From the cell containing the given text, extract its center point as (X, Y) coordinate. 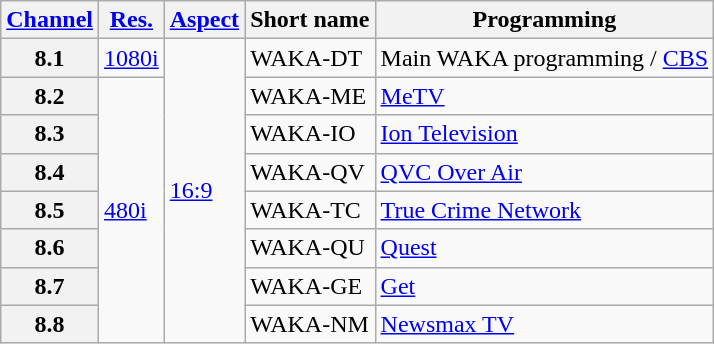
16:9 (204, 191)
Channel (50, 20)
WAKA-IO (310, 134)
WAKA-TC (310, 210)
Ion Television (544, 134)
Short name (310, 20)
Newsmax TV (544, 324)
8.5 (50, 210)
QVC Over Air (544, 172)
8.6 (50, 248)
Programming (544, 20)
MeTV (544, 96)
Get (544, 286)
WAKA-ME (310, 96)
True Crime Network (544, 210)
480i (132, 210)
8.8 (50, 324)
8.1 (50, 58)
8.7 (50, 286)
WAKA-GE (310, 286)
1080i (132, 58)
Aspect (204, 20)
WAKA-DT (310, 58)
WAKA-NM (310, 324)
Quest (544, 248)
Res. (132, 20)
8.4 (50, 172)
WAKA-QU (310, 248)
Main WAKA programming / CBS (544, 58)
8.3 (50, 134)
8.2 (50, 96)
WAKA-QV (310, 172)
